Output the (x, y) coordinate of the center of the cell containing the given text.  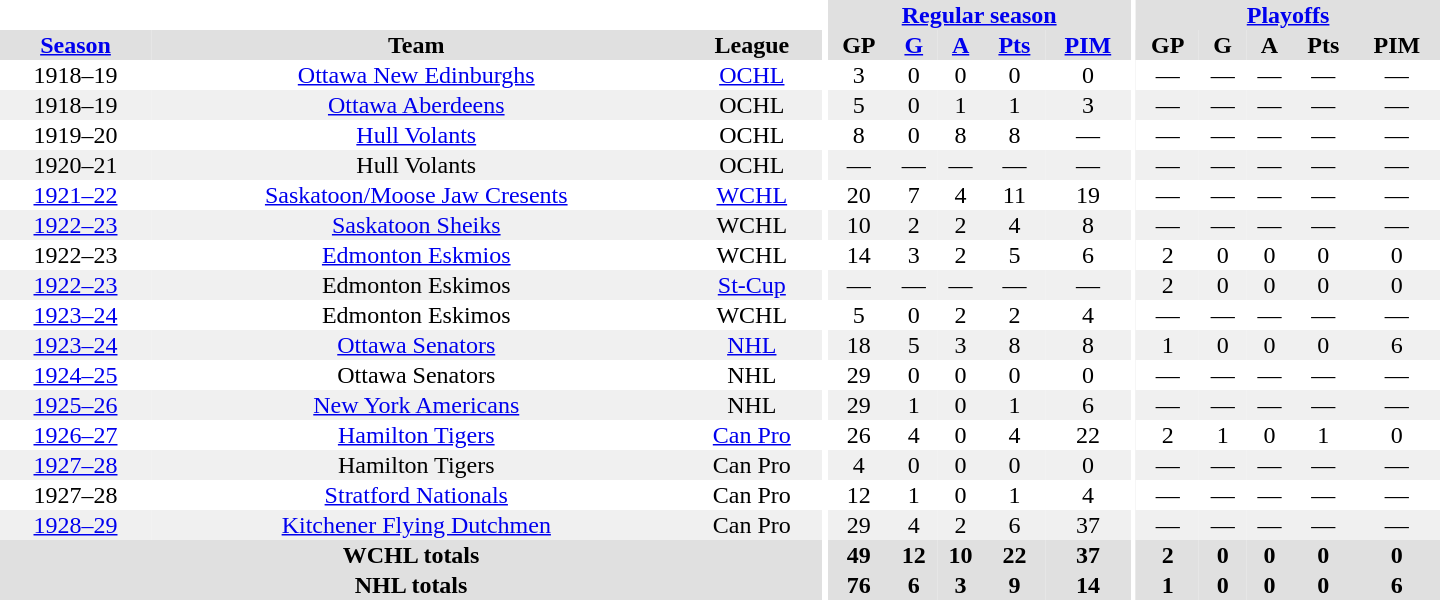
1925–26 (76, 405)
19 (1088, 195)
26 (858, 435)
New York Americans (416, 405)
Edmonton Eskmios (416, 255)
1926–27 (76, 435)
NHL totals (411, 585)
20 (858, 195)
St-Cup (752, 285)
Team (416, 45)
9 (1014, 585)
Playoffs (1288, 15)
76 (858, 585)
Stratford Nationals (416, 495)
WCHL totals (411, 555)
1928–29 (76, 525)
Ottawa Aberdeens (416, 105)
Saskatoon Sheiks (416, 225)
1924–25 (76, 375)
Kitchener Flying Dutchmen (416, 525)
1921–22 (76, 195)
7 (914, 195)
Ottawa New Edinburghs (416, 75)
1919–20 (76, 135)
Saskatoon/Moose Jaw Cresents (416, 195)
Season (76, 45)
Regular season (979, 15)
49 (858, 555)
11 (1014, 195)
18 (858, 345)
1920–21 (76, 165)
League (752, 45)
